From the cell containing the given text, extract its center point as [X, Y] coordinate. 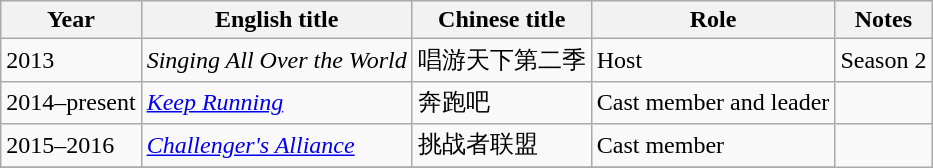
Keep Running [276, 102]
唱游天下第二季 [502, 60]
2015–2016 [71, 146]
Year [71, 20]
Notes [884, 20]
挑战者联盟 [502, 146]
English title [276, 20]
Singing All Over the World [276, 60]
奔跑吧 [502, 102]
Chinese title [502, 20]
Season 2 [884, 60]
Host [713, 60]
Role [713, 20]
2013 [71, 60]
Cast member [713, 146]
Cast member and leader [713, 102]
Challenger's Alliance [276, 146]
2014–present [71, 102]
